For the text-containing cell, return its midpoint in (X, Y) coordinate format. 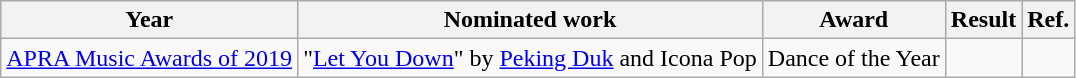
Ref. (1048, 20)
Nominated work (530, 20)
Award (854, 20)
"Let You Down" by Peking Duk and Icona Pop (530, 58)
APRA Music Awards of 2019 (150, 58)
Dance of the Year (854, 58)
Result (983, 20)
Year (150, 20)
